Provide the [x, y] coordinate of the cell's center where the given text is located.  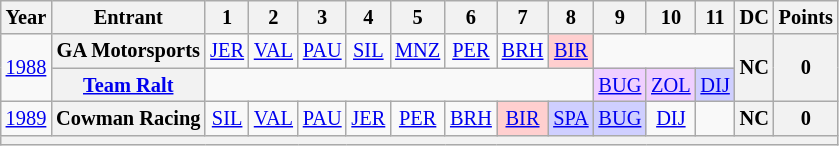
10 [670, 17]
GA Motorsports [128, 51]
2 [274, 17]
9 [620, 17]
1988 [26, 68]
11 [716, 17]
8 [570, 17]
6 [471, 17]
MNZ [418, 51]
SPA [570, 118]
3 [322, 17]
7 [523, 17]
1 [227, 17]
Year [26, 17]
Team Ralt [128, 85]
Points [806, 17]
1989 [26, 118]
4 [368, 17]
ZOL [670, 85]
Cowman Racing [128, 118]
Entrant [128, 17]
DC [754, 17]
5 [418, 17]
